From the cell containing the given text, extract its center point as (x, y) coordinate. 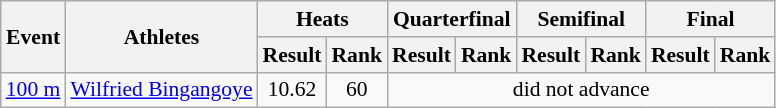
Event (34, 36)
60 (356, 90)
Athletes (161, 36)
10.62 (292, 90)
Semifinal (580, 19)
100 m (34, 90)
did not advance (581, 90)
Wilfried Bingangoye (161, 90)
Quarterfinal (452, 19)
Final (710, 19)
Heats (322, 19)
